Determine the (x, y) coordinate at the center of the cell enclosing the given text.  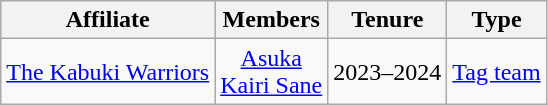
2023–2024 (388, 72)
AsukaKairi Sane (272, 72)
Members (272, 20)
Tenure (388, 20)
The Kabuki Warriors (108, 72)
Tag team (496, 72)
Affiliate (108, 20)
Type (496, 20)
